From the cell containing the given text, extract its center point as [X, Y] coordinate. 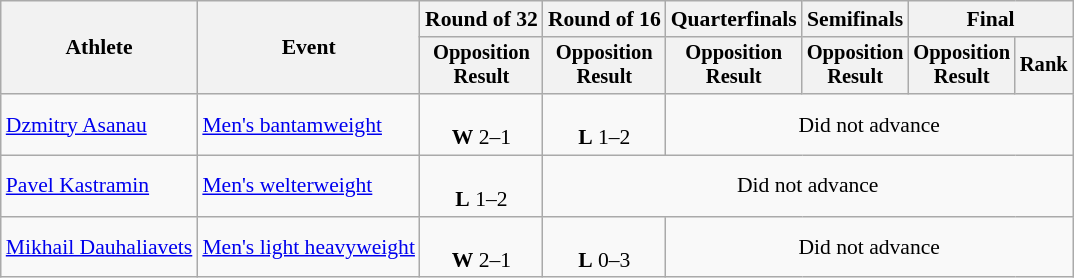
Athlete [100, 48]
Final [990, 19]
Men's bantamweight [308, 124]
Dzmitry Asanau [100, 124]
Event [308, 48]
L 0–3 [604, 248]
Rank [1044, 66]
Men's welterweight [308, 186]
Men's light heavyweight [308, 248]
Round of 32 [482, 19]
Pavel Kastramin [100, 186]
Round of 16 [604, 19]
Mikhail Dauhaliavets [100, 248]
Semifinals [856, 19]
Quarterfinals [734, 19]
